Capture the cell that displays the provided text and extract its (x, y) central coordinate. 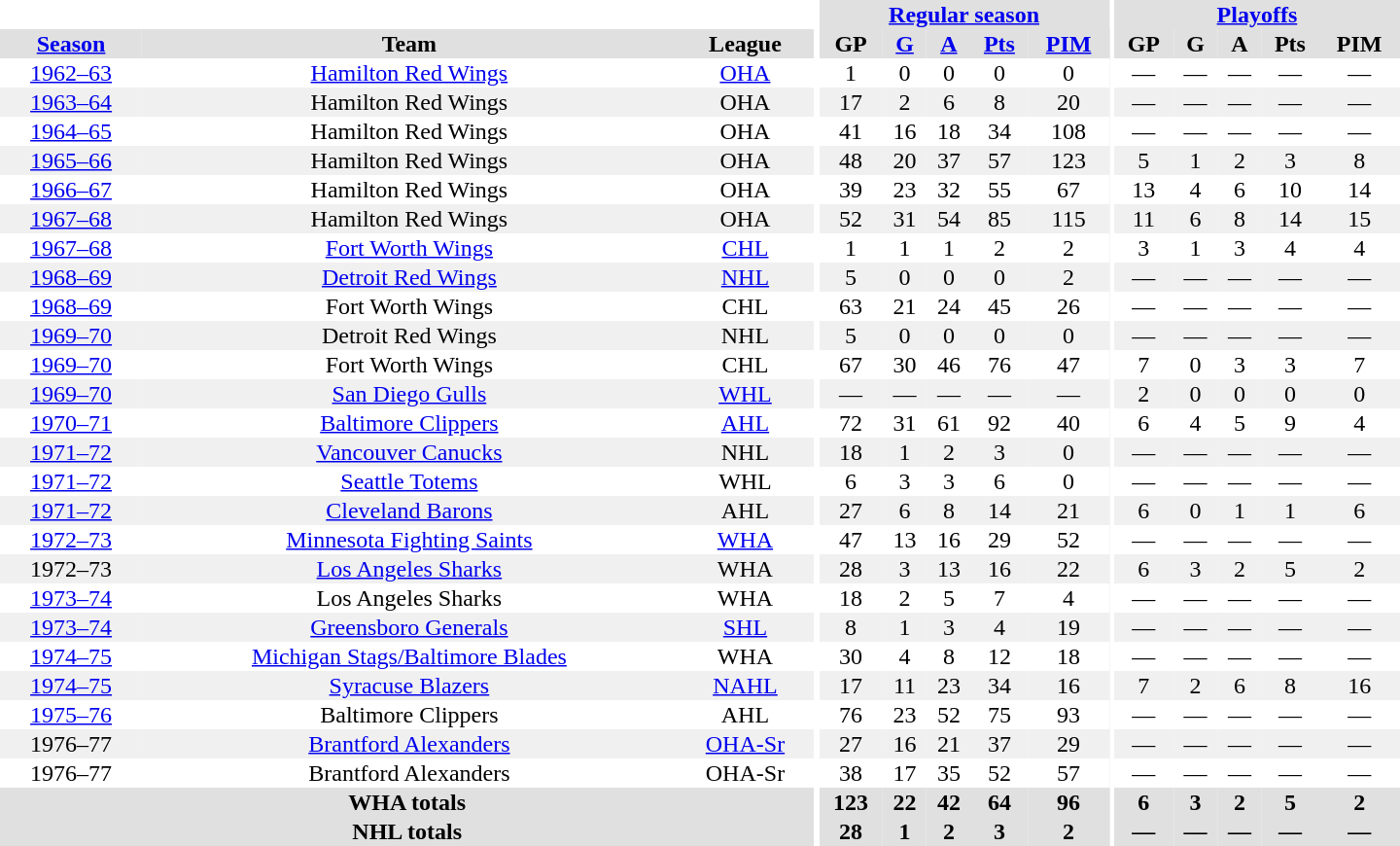
1966–67 (71, 190)
92 (999, 423)
NHL totals (406, 831)
Team (408, 44)
48 (851, 160)
10 (1291, 190)
42 (949, 802)
1965–66 (71, 160)
96 (1067, 802)
WHA totals (406, 802)
46 (949, 365)
Regular season (963, 15)
1963–64 (71, 102)
38 (851, 773)
63 (851, 306)
Cleveland Barons (408, 511)
SHL (746, 627)
45 (999, 306)
Seattle Totems (408, 481)
41 (851, 131)
64 (999, 802)
NAHL (746, 686)
72 (851, 423)
League (746, 44)
55 (999, 190)
35 (949, 773)
40 (1067, 423)
San Diego Gulls (408, 394)
75 (999, 715)
85 (999, 219)
26 (1067, 306)
Minnesota Fighting Saints (408, 540)
61 (949, 423)
93 (1067, 715)
Season (71, 44)
32 (949, 190)
1962–63 (71, 73)
Vancouver Canucks (408, 452)
19 (1067, 627)
1964–65 (71, 131)
1970–71 (71, 423)
9 (1291, 423)
108 (1067, 131)
Michigan Stags/Baltimore Blades (408, 656)
Playoffs (1257, 15)
39 (851, 190)
115 (1067, 219)
Syracuse Blazers (408, 686)
54 (949, 219)
12 (999, 656)
Greensboro Generals (408, 627)
15 (1359, 219)
1975–76 (71, 715)
24 (949, 306)
